Return the [x, y] coordinate for the center point of the cell that contains the specified text.  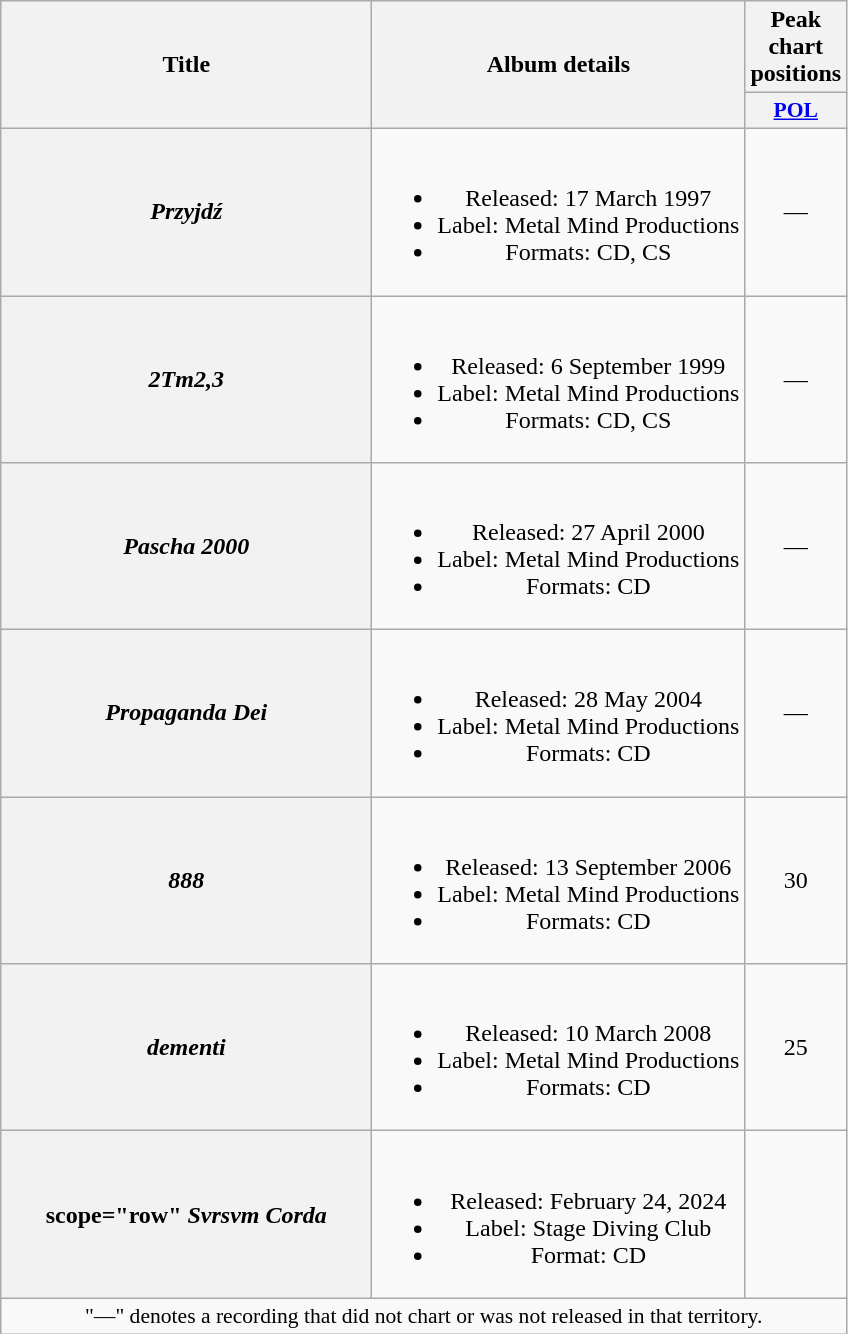
Album details [558, 65]
888 [186, 880]
Propaganda Dei [186, 714]
Released: 28 May 2004Label: Metal Mind ProductionsFormats: CD [558, 714]
Released: 10 March 2008Label: Metal Mind ProductionsFormats: CD [558, 1048]
"—" denotes a recording that did not chart or was not released in that territory. [424, 1316]
30 [796, 880]
scope="row" Svrsvm Corda [186, 1214]
Pascha 2000 [186, 546]
2Tm2,3 [186, 380]
Released: 17 March 1997Label: Metal Mind ProductionsFormats: CD, CS [558, 212]
Released: 27 April 2000Label: Metal Mind ProductionsFormats: CD [558, 546]
dementi [186, 1048]
Title [186, 65]
Przyjdź [186, 212]
Peak chart positions [796, 47]
Released: 13 September 2006Label: Metal Mind ProductionsFormats: CD [558, 880]
Released: February 24, 2024Label: Stage Diving ClubFormat: CD [558, 1214]
25 [796, 1048]
Released: 6 September 1999Label: Metal Mind ProductionsFormats: CD, CS [558, 380]
POL [796, 111]
